Extract the [X, Y] coordinate from the center of the cell holding the provided text.  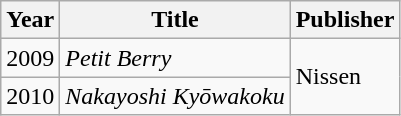
Publisher [345, 20]
Nakayoshi Kyōwakoku [175, 96]
2009 [30, 58]
2010 [30, 96]
Year [30, 20]
Petit Berry [175, 58]
Title [175, 20]
Nissen [345, 77]
